Provide the (x, y) coordinate of the cell's center where the given text is located.  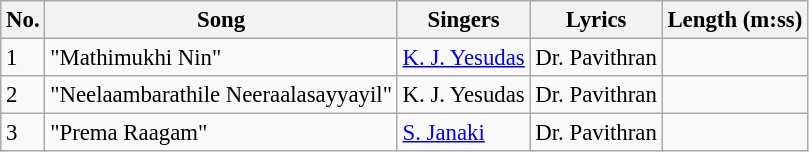
S. Janaki (464, 133)
No. (23, 20)
"Mathimukhi Nin" (221, 58)
3 (23, 133)
"Neelaambarathile Neeraalasayyayil" (221, 95)
2 (23, 95)
Lyrics (596, 20)
Length (m:ss) (734, 20)
Song (221, 20)
1 (23, 58)
"Prema Raagam" (221, 133)
Singers (464, 20)
